Capture the cell that displays the provided text and extract its [X, Y] central coordinate. 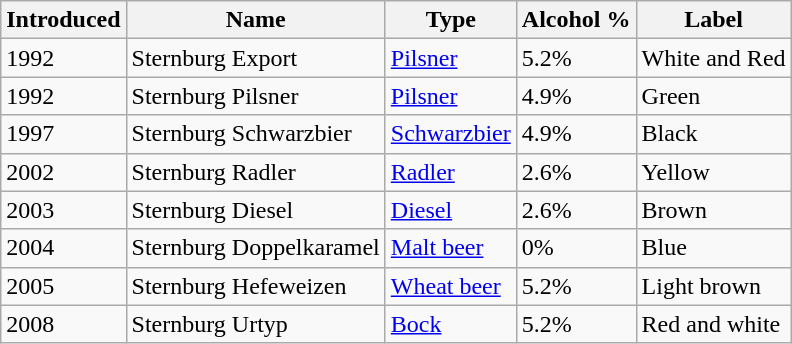
2003 [64, 210]
White and Red [714, 58]
Name [256, 20]
Light brown [714, 286]
Sternburg Radler [256, 172]
Type [450, 20]
Label [714, 20]
2005 [64, 286]
Sternburg Schwarzbier [256, 134]
Introduced [64, 20]
Bock [450, 324]
Sternburg Urtyp [256, 324]
Sternburg Diesel [256, 210]
2008 [64, 324]
2004 [64, 248]
Radler [450, 172]
Sternburg Pilsner [256, 96]
Diesel [450, 210]
Brown [714, 210]
Red and white [714, 324]
Sternburg Export [256, 58]
Alcohol % [576, 20]
1997 [64, 134]
Schwarzbier [450, 134]
Sternburg Hefeweizen [256, 286]
Malt beer [450, 248]
Yellow [714, 172]
Black [714, 134]
2002 [64, 172]
Sternburg Doppelkaramel [256, 248]
0% [576, 248]
Wheat beer [450, 286]
Green [714, 96]
Blue [714, 248]
